For the text-containing cell, return its midpoint in [X, Y] coordinate format. 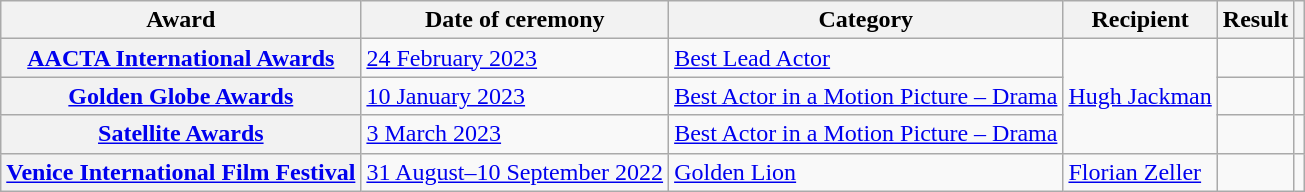
AACTA International Awards [181, 58]
Satellite Awards [181, 134]
Florian Zeller [1140, 172]
24 February 2023 [515, 58]
3 March 2023 [515, 134]
31 August–10 September 2022 [515, 172]
Award [181, 20]
Date of ceremony [515, 20]
Result [1255, 20]
Best Lead Actor [866, 58]
Hugh Jackman [1140, 96]
Category [866, 20]
Golden Globe Awards [181, 96]
Recipient [1140, 20]
10 January 2023 [515, 96]
Golden Lion [866, 172]
Venice International Film Festival [181, 172]
